Return the (X, Y) coordinate for the center point of the cell that contains the specified text.  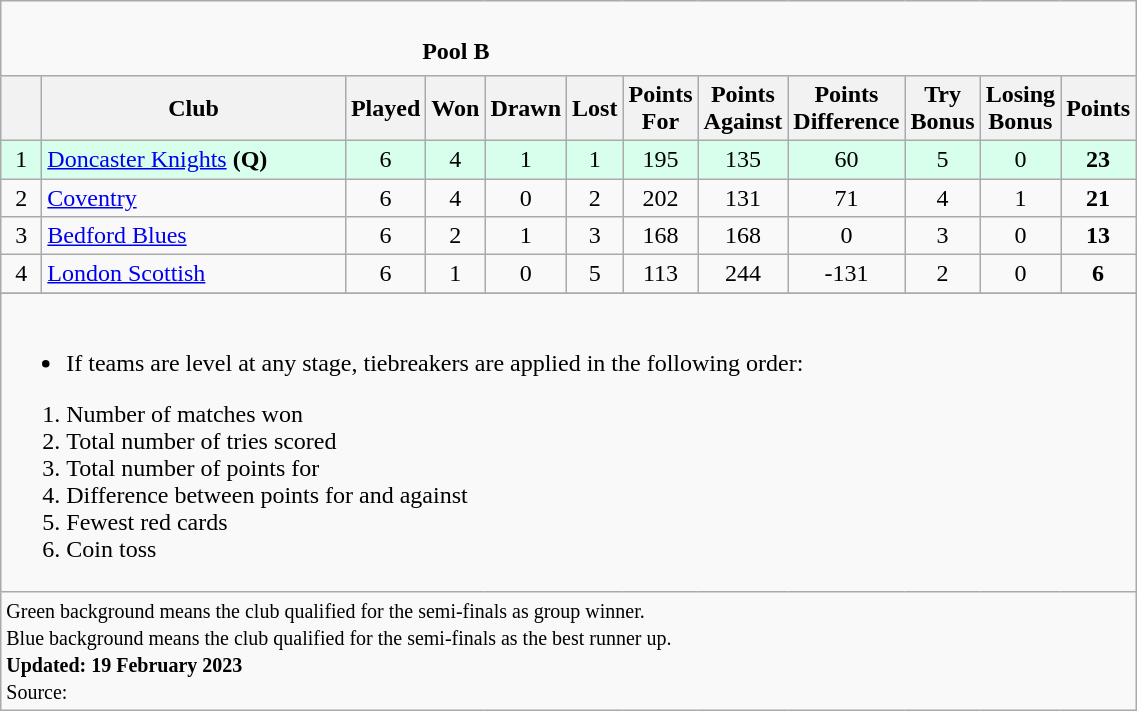
Drawn (526, 108)
Coventry (194, 197)
13 (1098, 236)
Lost (595, 108)
Points Against (743, 108)
60 (846, 159)
Club (194, 108)
135 (743, 159)
Played (385, 108)
Points For (660, 108)
71 (846, 197)
195 (660, 159)
Won (456, 108)
23 (1098, 159)
Bedford Blues (194, 236)
Points Difference (846, 108)
Try Bonus (942, 108)
244 (743, 274)
Points (1098, 108)
131 (743, 197)
-131 (846, 274)
202 (660, 197)
London Scottish (194, 274)
21 (1098, 197)
Doncaster Knights (Q) (194, 159)
113 (660, 274)
Losing Bonus (1020, 108)
